Capture the cell that displays the provided text and extract its (X, Y) central coordinate. 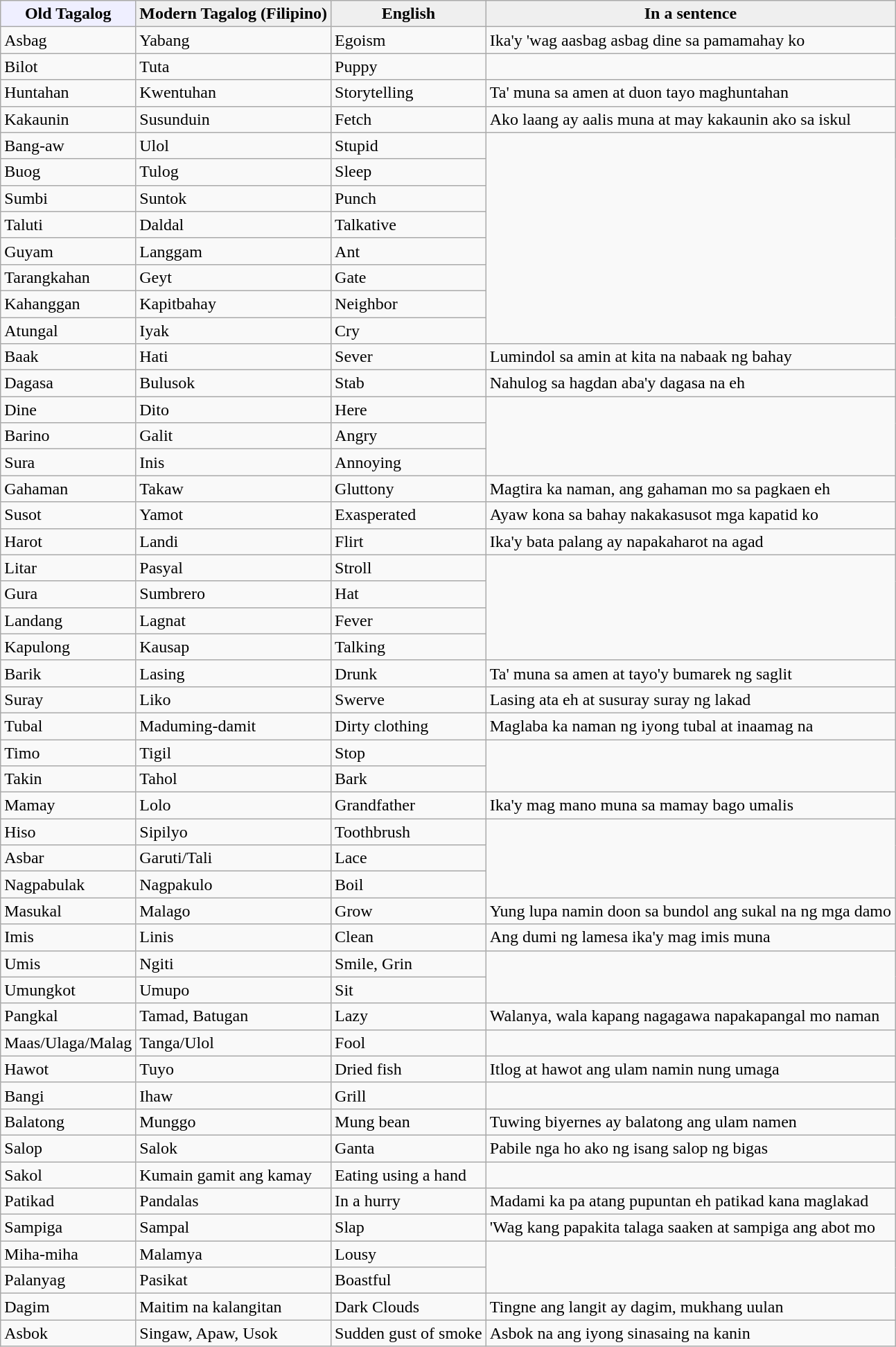
Lolo (234, 806)
Timo (68, 752)
English (409, 14)
Eating using a hand (409, 1175)
Garuti/Tali (234, 858)
Palanyag (68, 1280)
Barik (68, 673)
Takin (68, 779)
Drunk (409, 673)
Nagpabulak (68, 885)
Pabile nga ho ako ng isang salop ng bigas (690, 1148)
Susunduin (234, 119)
Here (409, 410)
Kakaunin (68, 119)
Singaw, Apaw, Usok (234, 1333)
Talkative (409, 225)
Balatong (68, 1122)
Hat (409, 594)
Ta' muna sa amen at duon tayo maghuntahan (690, 93)
Maitim na kalangitan (234, 1307)
Boil (409, 885)
Liko (234, 699)
Stupid (409, 146)
Egoism (409, 40)
Gluttony (409, 489)
Kumain gamit ang kamay (234, 1175)
Exasperated (409, 515)
Angry (409, 436)
Fool (409, 1043)
Puppy (409, 67)
Munggo (234, 1122)
Litar (68, 568)
Sumbrero (234, 594)
Ihaw (234, 1095)
Kapulong (68, 647)
Umungkot (68, 990)
Buog (68, 172)
Bulusok (234, 383)
Bangi (68, 1095)
Smile, Grin (409, 964)
Tanga/Ulol (234, 1043)
Salop (68, 1148)
Sudden gust of smoke (409, 1333)
Galit (234, 436)
Pangkal (68, 1016)
Maduming-damit (234, 726)
Kapitbahay (234, 304)
Sever (409, 357)
Tigil (234, 752)
Dried fish (409, 1069)
Ika'y bata palang ay napakaharot na agad (690, 541)
Asbag (68, 40)
Dark Clouds (409, 1307)
Stroll (409, 568)
Tuta (234, 67)
Lumindol sa amin at kita na nabaak ng bahay (690, 357)
Lasing (234, 673)
Tuwing biyernes ay balatong ang ulam namen (690, 1122)
Daldal (234, 225)
Pasyal (234, 568)
Malago (234, 911)
Madami ka pa atang pupuntan eh patikad kana maglakad (690, 1201)
Nagpakulo (234, 885)
Sakol (68, 1175)
Dirty clothing (409, 726)
'Wag kang papakita talaga saaken at sampiga ang abot mo (690, 1228)
Grill (409, 1095)
Yung lupa namin doon sa bundol ang sukal na ng mga damo (690, 911)
Asbok na ang iyong sinasaing na kanin (690, 1333)
Lasing ata eh at susuray suray ng lakad (690, 699)
Toothbrush (409, 832)
Lace (409, 858)
Grandfather (409, 806)
Dito (234, 410)
Tamad, Batugan (234, 1016)
Magtira ka naman, ang gahaman mo sa pagkaen eh (690, 489)
Hawot (68, 1069)
Grow (409, 911)
Maas/Ulaga/Malag (68, 1043)
Gahaman (68, 489)
Imis (68, 937)
Susot (68, 515)
Sampiga (68, 1228)
Langgam (234, 251)
Ulol (234, 146)
Fetch (409, 119)
Talking (409, 647)
Atungal (68, 331)
Gura (68, 594)
Umis (68, 964)
Ika'y mag mano muna sa mamay bago umalis (690, 806)
Baak (68, 357)
Takaw (234, 489)
Salok (234, 1148)
Barino (68, 436)
Geyt (234, 277)
Hati (234, 357)
Ayaw kona sa bahay nakakasusot mga kapatid ko (690, 515)
Umupo (234, 990)
Stop (409, 752)
Nahulog sa hagdan aba'y dagasa na eh (690, 383)
Tulog (234, 172)
Tarangkahan (68, 277)
Sit (409, 990)
Fever (409, 620)
Pandalas (234, 1201)
Asbok (68, 1333)
Landi (234, 541)
Annoying (409, 462)
Ang dumi ng lamesa ika'y mag imis muna (690, 937)
Walanya, wala kapang nagagawa napakapangal mo naman (690, 1016)
Cry (409, 331)
Stab (409, 383)
Ika'y 'wag aasbag asbag dine sa pamamahay ko (690, 40)
Ant (409, 251)
Sumbi (68, 198)
Masukal (68, 911)
Lazy (409, 1016)
Maglaba ka naman ng iyong tubal at inaamag na (690, 726)
Linis (234, 937)
Pasikat (234, 1280)
Punch (409, 198)
Dagasa (68, 383)
Mung bean (409, 1122)
In a sentence (690, 14)
Ako laang ay aalis muna at may kakaunin ako sa iskul (690, 119)
Slap (409, 1228)
Sura (68, 462)
Iyak (234, 331)
Modern Tagalog (Filipino) (234, 14)
Bilot (68, 67)
Hiso (68, 832)
Sleep (409, 172)
Bang-aw (68, 146)
Dagim (68, 1307)
Guyam (68, 251)
Patikad (68, 1201)
Malamya (234, 1254)
In a hurry (409, 1201)
Flirt (409, 541)
Itlog at hawot ang ulam namin nung umaga (690, 1069)
Taluti (68, 225)
Mamay (68, 806)
Clean (409, 937)
Harot (68, 541)
Huntahan (68, 93)
Storytelling (409, 93)
Kwentuhan (234, 93)
Yamot (234, 515)
Landang (68, 620)
Boastful (409, 1280)
Tuyo (234, 1069)
Ngiti (234, 964)
Lousy (409, 1254)
Tahol (234, 779)
Kahanggan (68, 304)
Yabang (234, 40)
Miha-miha (68, 1254)
Sipilyo (234, 832)
Swerve (409, 699)
Suray (68, 699)
Gate (409, 277)
Neighbor (409, 304)
Lagnat (234, 620)
Kausap (234, 647)
Ta' muna sa amen at tayo'y bumarek ng saglit (690, 673)
Tubal (68, 726)
Tingne ang langit ay dagim, mukhang uulan (690, 1307)
Ganta (409, 1148)
Dine (68, 410)
Sampal (234, 1228)
Asbar (68, 858)
Bark (409, 779)
Old Tagalog (68, 14)
Suntok (234, 198)
Inis (234, 462)
